Pinpoint the cell where the given text exists, returning its (X, Y) midpoint coordinate. 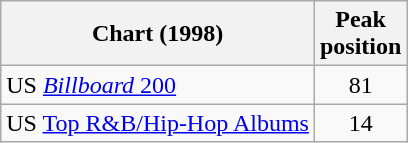
US Billboard 200 (158, 85)
US Top R&B/Hip-Hop Albums (158, 123)
14 (360, 123)
Chart (1998) (158, 34)
81 (360, 85)
Peakposition (360, 34)
